Pinpoint the cell where the given text exists, returning its (x, y) midpoint coordinate. 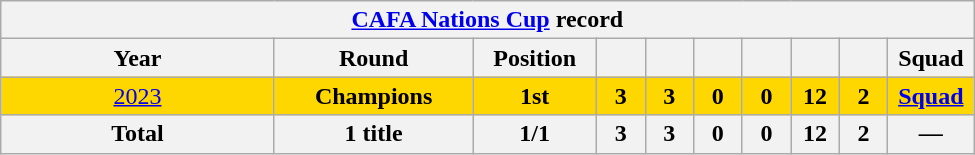
Champions (374, 96)
2023 (138, 96)
Year (138, 58)
Position (535, 58)
Total (138, 134)
1 title (374, 134)
1/1 (535, 134)
1st (535, 96)
CAFA Nations Cup record (488, 20)
Round (374, 58)
— (931, 134)
